Provide the (x, y) coordinate of the cell's center where the given text is located.  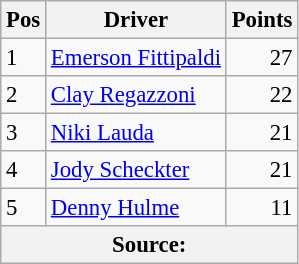
2 (24, 95)
Clay Regazzoni (136, 95)
3 (24, 133)
11 (262, 208)
1 (24, 58)
4 (24, 170)
22 (262, 95)
Niki Lauda (136, 133)
Driver (136, 20)
Points (262, 20)
Jody Scheckter (136, 170)
Denny Hulme (136, 208)
Emerson Fittipaldi (136, 58)
27 (262, 58)
Pos (24, 20)
5 (24, 208)
Source: (150, 245)
